Extract the [x, y] coordinate from the center of the cell holding the provided text.  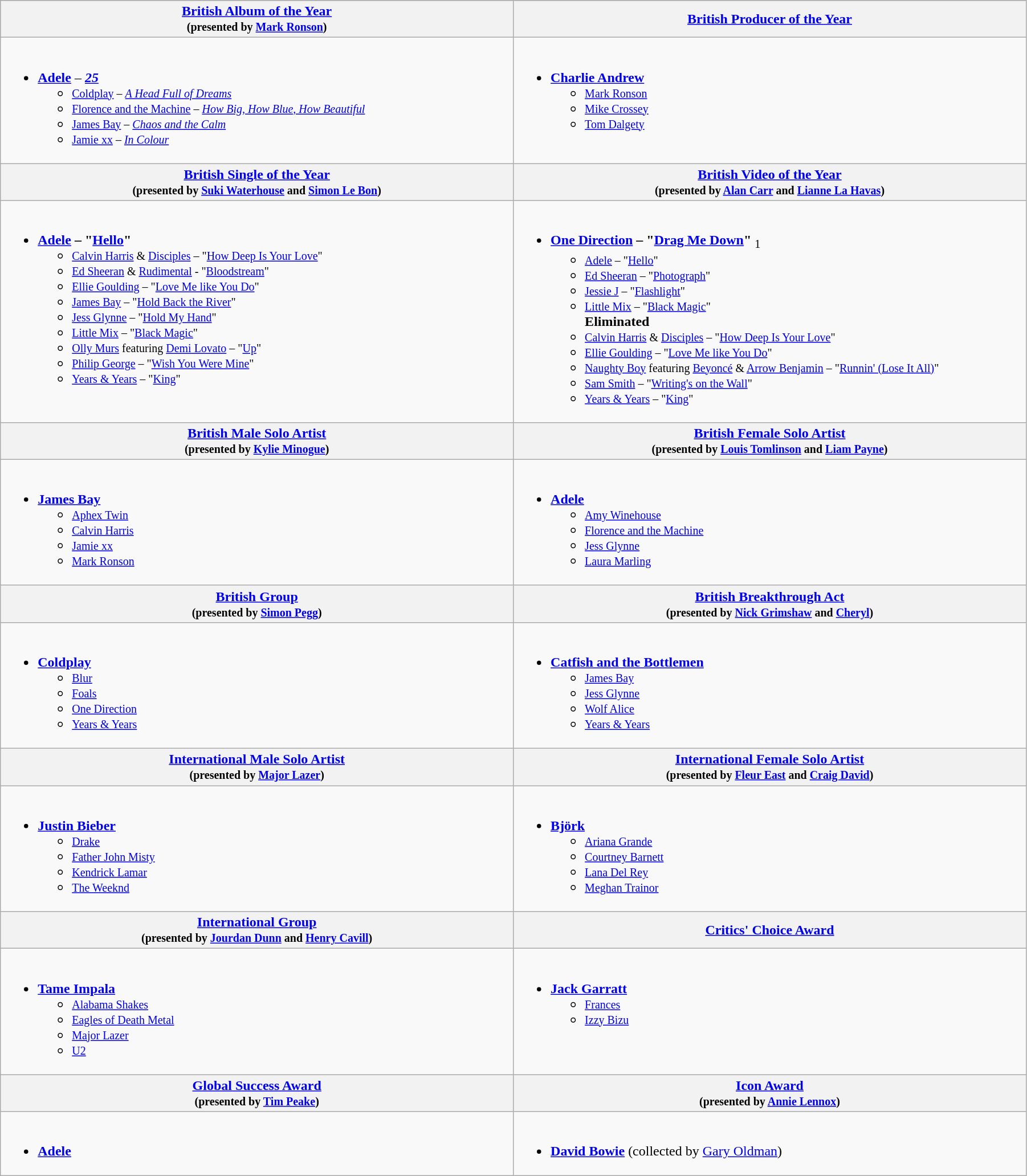
British Single of the Year(presented by Suki Waterhouse and Simon Le Bon) [257, 182]
Critics' Choice Award [770, 930]
British Male Solo Artist(presented by Kylie Minogue) [257, 441]
Tame ImpalaAlabama ShakesEagles of Death MetalMajor LazerU2 [257, 1012]
Jack GarrattFrancesIzzy Bizu [770, 1012]
British Breakthrough Act(presented by Nick Grimshaw and Cheryl) [770, 604]
British Group(presented by Simon Pegg) [257, 604]
David Bowie (collected by Gary Oldman) [770, 1144]
Justin BieberDrakeFather John MistyKendrick LamarThe Weeknd [257, 849]
ColdplayBlurFoalsOne DirectionYears & Years [257, 685]
International Male Solo Artist(presented by Major Lazer) [257, 767]
British Female Solo Artist(presented by Louis Tomlinson and Liam Payne) [770, 441]
International Female Solo Artist(presented by Fleur East and Craig David) [770, 767]
Icon Award(presented by Annie Lennox) [770, 1093]
BjörkAriana GrandeCourtney BarnettLana Del ReyMeghan Trainor [770, 849]
Global Success Award(presented by Tim Peake) [257, 1093]
International Group(presented by Jourdan Dunn and Henry Cavill) [257, 930]
British Producer of the Year [770, 19]
Charlie AndrewMark RonsonMike CrosseyTom Dalgety [770, 100]
AdeleAmy WinehouseFlorence and the MachineJess GlynneLaura Marling [770, 522]
James BayAphex TwinCalvin HarrisJamie xxMark Ronson [257, 522]
Catfish and the BottlemenJames BayJess GlynneWolf AliceYears & Years [770, 685]
British Video of the Year(presented by Alan Carr and Lianne La Havas) [770, 182]
British Album of the Year(presented by Mark Ronson) [257, 19]
Adele [257, 1144]
